Detect which cell encompasses the target text, then output its (X, Y) center coordinate. 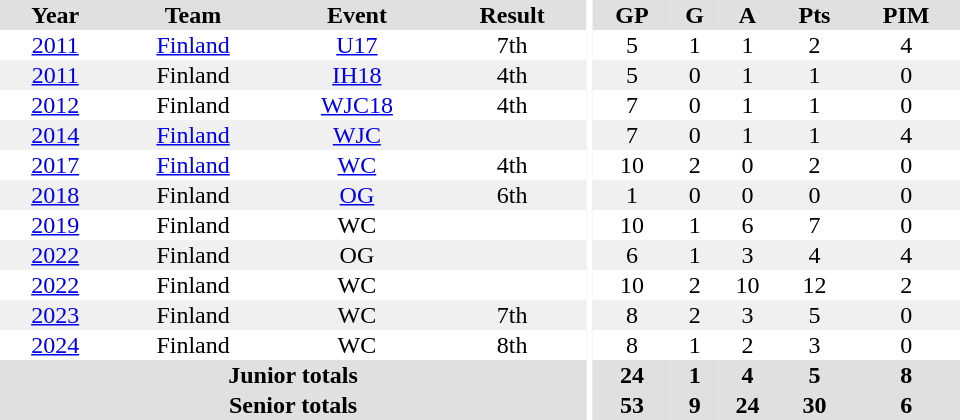
Senior totals (293, 405)
8th (512, 345)
2018 (55, 195)
G (694, 15)
Year (55, 15)
2019 (55, 225)
Junior totals (293, 375)
2017 (55, 165)
IH18 (357, 75)
PIM (906, 15)
GP (632, 15)
6th (512, 195)
U17 (357, 45)
2023 (55, 315)
Team (192, 15)
9 (694, 405)
A (747, 15)
Event (357, 15)
2014 (55, 135)
Result (512, 15)
2012 (55, 105)
53 (632, 405)
2024 (55, 345)
Pts (815, 15)
30 (815, 405)
WJC18 (357, 105)
WJC (357, 135)
12 (815, 285)
